Extract the (x, y) coordinate from the center of the cell holding the provided text.  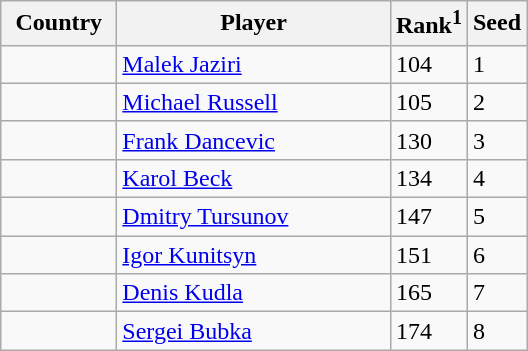
105 (428, 102)
Malek Jaziri (254, 64)
4 (496, 178)
1 (496, 64)
151 (428, 255)
Seed (496, 24)
Karol Beck (254, 178)
3 (496, 140)
134 (428, 178)
6 (496, 255)
Sergei Bubka (254, 331)
104 (428, 64)
7 (496, 293)
5 (496, 217)
Rank1 (428, 24)
147 (428, 217)
2 (496, 102)
Denis Kudla (254, 293)
Igor Kunitsyn (254, 255)
Michael Russell (254, 102)
165 (428, 293)
174 (428, 331)
8 (496, 331)
130 (428, 140)
Dmitry Tursunov (254, 217)
Country (59, 24)
Frank Dancevic (254, 140)
Player (254, 24)
